Detect which cell encompasses the target text, then output its (X, Y) center coordinate. 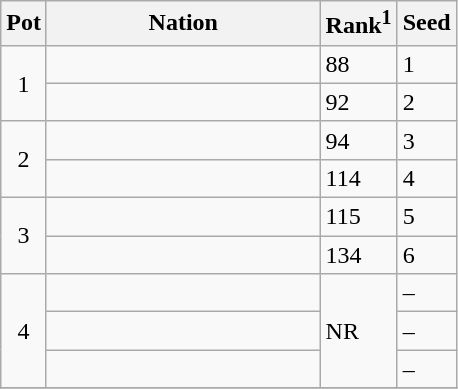
88 (358, 64)
6 (426, 255)
5 (426, 217)
92 (358, 102)
114 (358, 178)
NR (358, 331)
115 (358, 217)
Nation (183, 24)
134 (358, 255)
94 (358, 140)
Seed (426, 24)
Pot (24, 24)
Rank1 (358, 24)
